Pinpoint the cell where the given text exists, returning its [X, Y] midpoint coordinate. 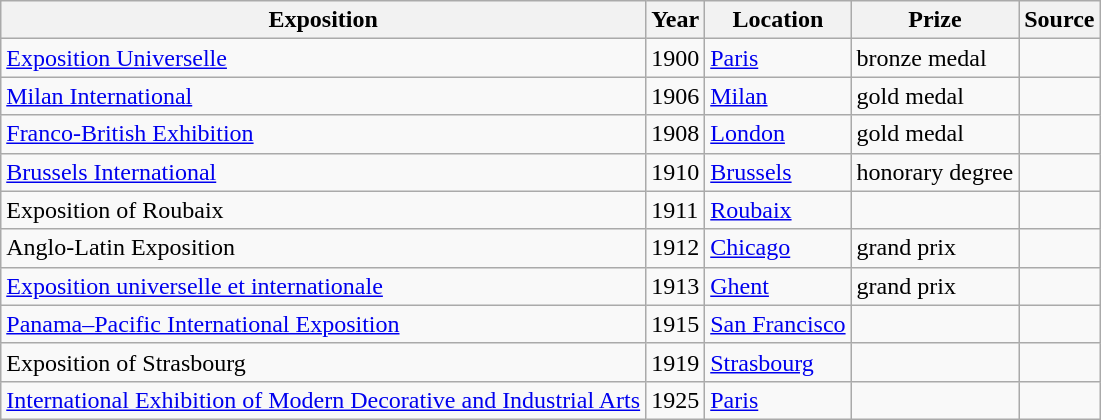
International Exhibition of Modern Decorative and Industrial Arts [324, 400]
Franco-British Exhibition [324, 134]
Brussels International [324, 172]
Exposition Universelle [324, 58]
bronze medal [935, 58]
1911 [676, 210]
1915 [676, 324]
1912 [676, 248]
Exposition [324, 20]
Milan [778, 96]
Anglo-Latin Exposition [324, 248]
Prize [935, 20]
1919 [676, 362]
Milan International [324, 96]
Strasbourg [778, 362]
1925 [676, 400]
honorary degree [935, 172]
1913 [676, 286]
1910 [676, 172]
Brussels [778, 172]
Year [676, 20]
Ghent [778, 286]
Location [778, 20]
Roubaix [778, 210]
San Francisco [778, 324]
1900 [676, 58]
1908 [676, 134]
Exposition of Strasbourg [324, 362]
Exposition of Roubaix [324, 210]
1906 [676, 96]
Source [1060, 20]
Chicago [778, 248]
London [778, 134]
Panama–Pacific International Exposition [324, 324]
Exposition universelle et internationale [324, 286]
